Identify which cell holds the provided text, then report its (x, y) central coordinate. 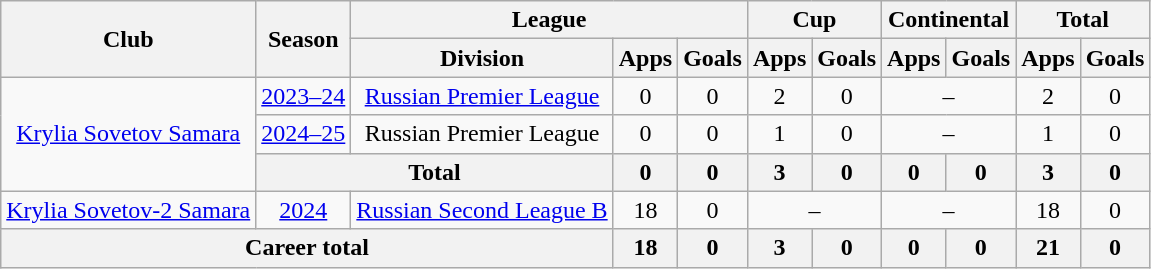
Club (128, 39)
Season (304, 39)
Continental (949, 20)
Krylia Sovetov Samara (128, 134)
Russian Second League B (482, 210)
Division (482, 58)
Krylia Sovetov-2 Samara (128, 210)
League (550, 20)
Career total (307, 248)
2024–25 (304, 134)
2023–24 (304, 96)
2024 (304, 210)
21 (1048, 248)
Cup (814, 20)
